Locate the cell with the specified text and output its [x, y] center coordinate. 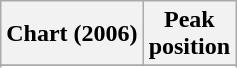
Peakposition [189, 34]
Chart (2006) [72, 34]
